Determine the [x, y] coordinate at the center of the cell enclosing the given text.  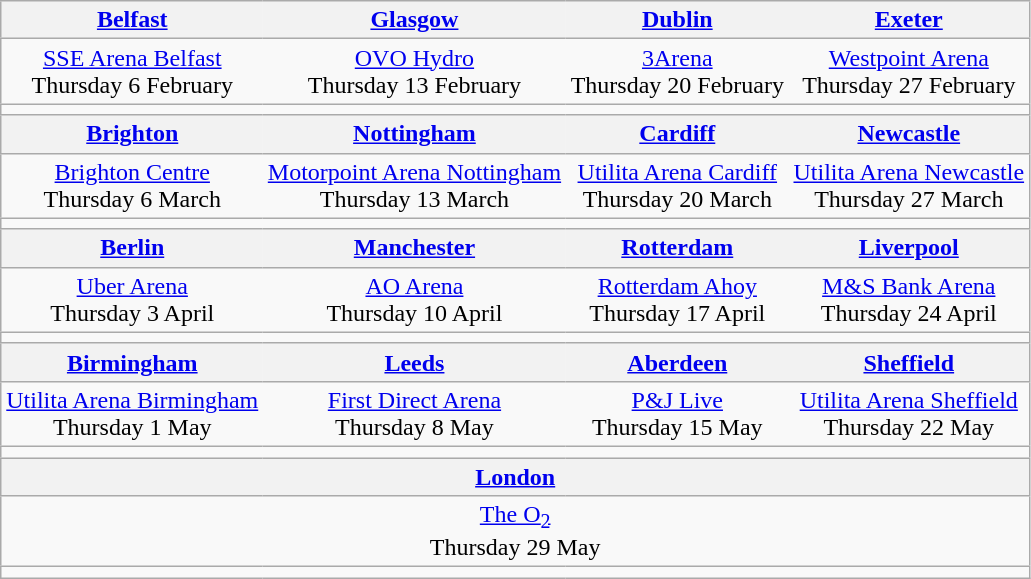
Leeds [414, 362]
Berlin [132, 248]
Brighton [132, 134]
Aberdeen [678, 362]
Nottingham [414, 134]
Glasgow [414, 20]
Dublin [678, 20]
AO ArenaThursday 10 April [414, 300]
Exeter [910, 20]
SSE Arena BelfastThursday 6 February [132, 72]
London [516, 477]
The O2Thursday 29 May [516, 532]
Motorpoint Arena NottinghamThursday 13 March [414, 186]
Liverpool [910, 248]
Utilita Arena CardiffThursday 20 March [678, 186]
Birmingham [132, 362]
Westpoint ArenaThursday 27 February [910, 72]
Utilita Arena NewcastleThursday 27 March [910, 186]
OVO HydroThursday 13 February [414, 72]
Utilita Arena BirminghamThursday 1 May [132, 414]
Newcastle [910, 134]
Belfast [132, 20]
Cardiff [678, 134]
Utilita Arena SheffieldThursday 22 May [910, 414]
Rotterdam AhoyThursday 17 April [678, 300]
First Direct ArenaThursday 8 May [414, 414]
Brighton CentreThursday 6 March [132, 186]
3ArenaThursday 20 February [678, 72]
Rotterdam [678, 248]
P&J LiveThursday 15 May [678, 414]
Manchester [414, 248]
Uber ArenaThursday 3 April [132, 300]
Sheffield [910, 362]
M&S Bank ArenaThursday 24 April [910, 300]
